Determine the (x, y) coordinate at the center of the cell enclosing the given text.  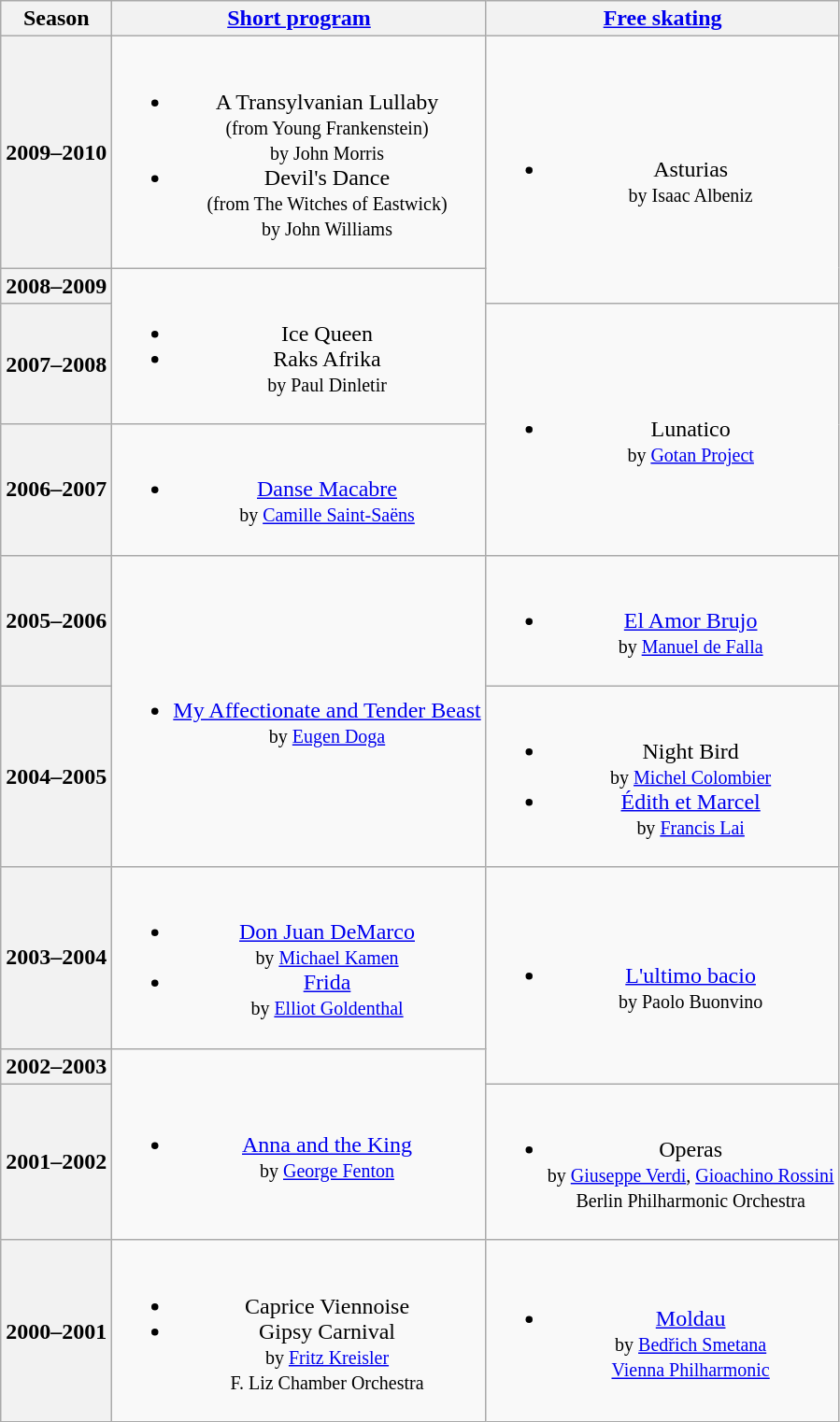
Caprice ViennoiseGipsy Carnival by Fritz Kreisler F. Liz Chamber Orchestra (299, 1330)
Don Juan DeMarco by Michael Kamen Frida by Elliot Goldenthal (299, 958)
2003–2004 (56, 958)
Short program (299, 19)
Lunatico by Gotan Project (662, 430)
2001–2002 (56, 1162)
Season (56, 19)
2002–2003 (56, 1066)
Free skating (662, 19)
My Affectionate and Tender Beast by Eugen Doga (299, 711)
2000–2001 (56, 1330)
Ice QueenRaks Afrika by Paul Dinletir (299, 346)
2005–2006 (56, 620)
L'ultimo bacio by Paolo Buonvino (662, 975)
2008–2009 (56, 286)
2009–2010 (56, 152)
Operas by Giuseppe Verdi, Gioachino Rossini Berlin Philharmonic Orchestra (662, 1162)
Night Bird by Michel Colombier Édith et Marcel by Francis Lai (662, 776)
A Transylvanian Lullaby (from Young Frankenstein) by John Morris Devil's Dance (from The Witches of Eastwick) by John Williams (299, 152)
Moldau by Bedřich Smetana Vienna Philharmonic (662, 1330)
El Amor Brujo by Manuel de Falla (662, 620)
Danse Macabre by Camille Saint-Saëns (299, 490)
2007–2008 (56, 364)
2006–2007 (56, 490)
2004–2005 (56, 776)
Asturias by Isaac Albeniz (662, 170)
Anna and the King by George Fenton (299, 1144)
